Capture the cell that displays the provided text and extract its [x, y] central coordinate. 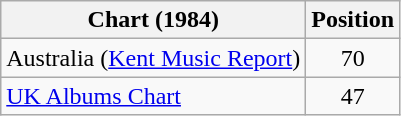
47 [353, 96]
UK Albums Chart [154, 96]
70 [353, 58]
Australia (Kent Music Report) [154, 58]
Chart (1984) [154, 20]
Position [353, 20]
